Return the (x, y) coordinate for the center point of the cell that contains the specified text.  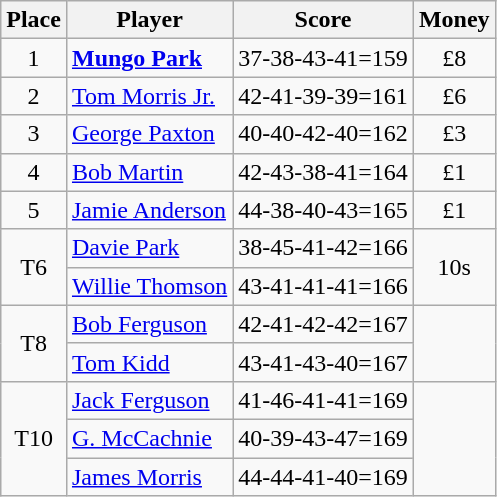
Money (454, 20)
10s (454, 267)
44-44-41-40=169 (324, 477)
Score (324, 20)
£6 (454, 96)
Place (34, 20)
Jack Ferguson (149, 400)
1 (34, 58)
42-43-38-41=164 (324, 172)
Mungo Park (149, 58)
40-39-43-47=169 (324, 438)
£3 (454, 134)
Tom Kidd (149, 362)
Bob Martin (149, 172)
£8 (454, 58)
Tom Morris Jr. (149, 96)
George Paxton (149, 134)
Willie Thomson (149, 286)
38-45-41-42=166 (324, 248)
42-41-39-39=161 (324, 96)
T10 (34, 438)
44-38-40-43=165 (324, 210)
5 (34, 210)
Jamie Anderson (149, 210)
2 (34, 96)
T8 (34, 343)
41-46-41-41=169 (324, 400)
3 (34, 134)
43-41-43-40=167 (324, 362)
43-41-41-41=166 (324, 286)
37-38-43-41=159 (324, 58)
T6 (34, 267)
G. McCachnie (149, 438)
Bob Ferguson (149, 324)
Player (149, 20)
40-40-42-40=162 (324, 134)
James Morris (149, 477)
4 (34, 172)
Davie Park (149, 248)
42-41-42-42=167 (324, 324)
